Provide the [x, y] coordinate of the cell's center where the given text is located.  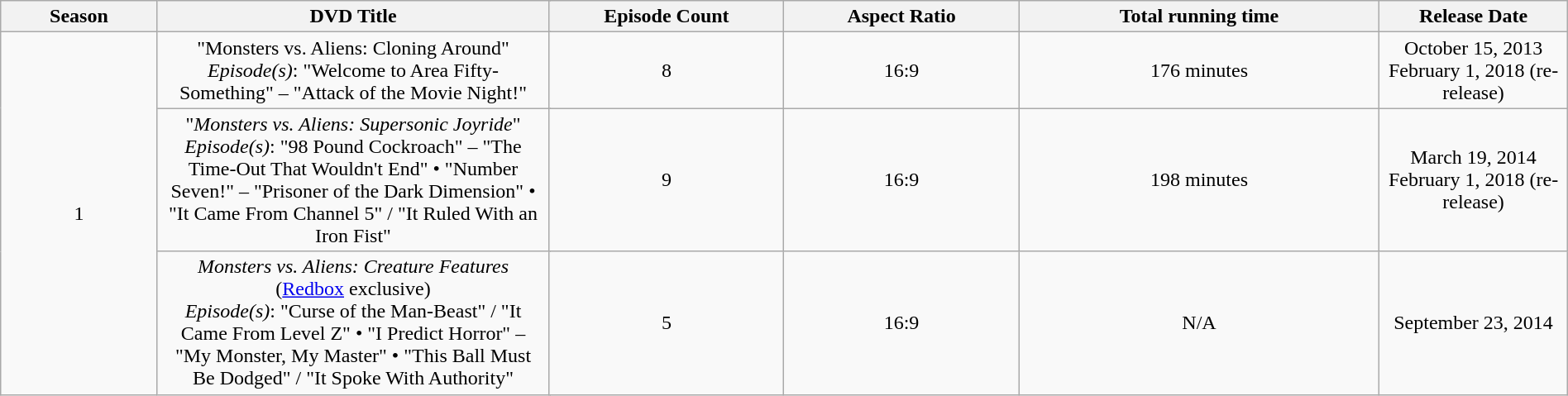
198 minutes [1199, 180]
N/A [1199, 322]
Episode Count [667, 17]
Total running time [1199, 17]
Release Date [1474, 17]
8 [667, 70]
Season [79, 17]
DVD Title [353, 17]
"Monsters vs. Aliens: Cloning Around" Episode(s): "Welcome to Area Fifty-Something" – "Attack of the Movie Night!" [353, 70]
9 [667, 180]
176 minutes [1199, 70]
March 19, 2014February 1, 2018 (re-release) [1474, 180]
1 [79, 213]
Aspect Ratio [901, 17]
October 15, 2013February 1, 2018 (re-release) [1474, 70]
September 23, 2014 [1474, 322]
5 [667, 322]
